Return the [X, Y] coordinate for the center point of the cell that contains the specified text.  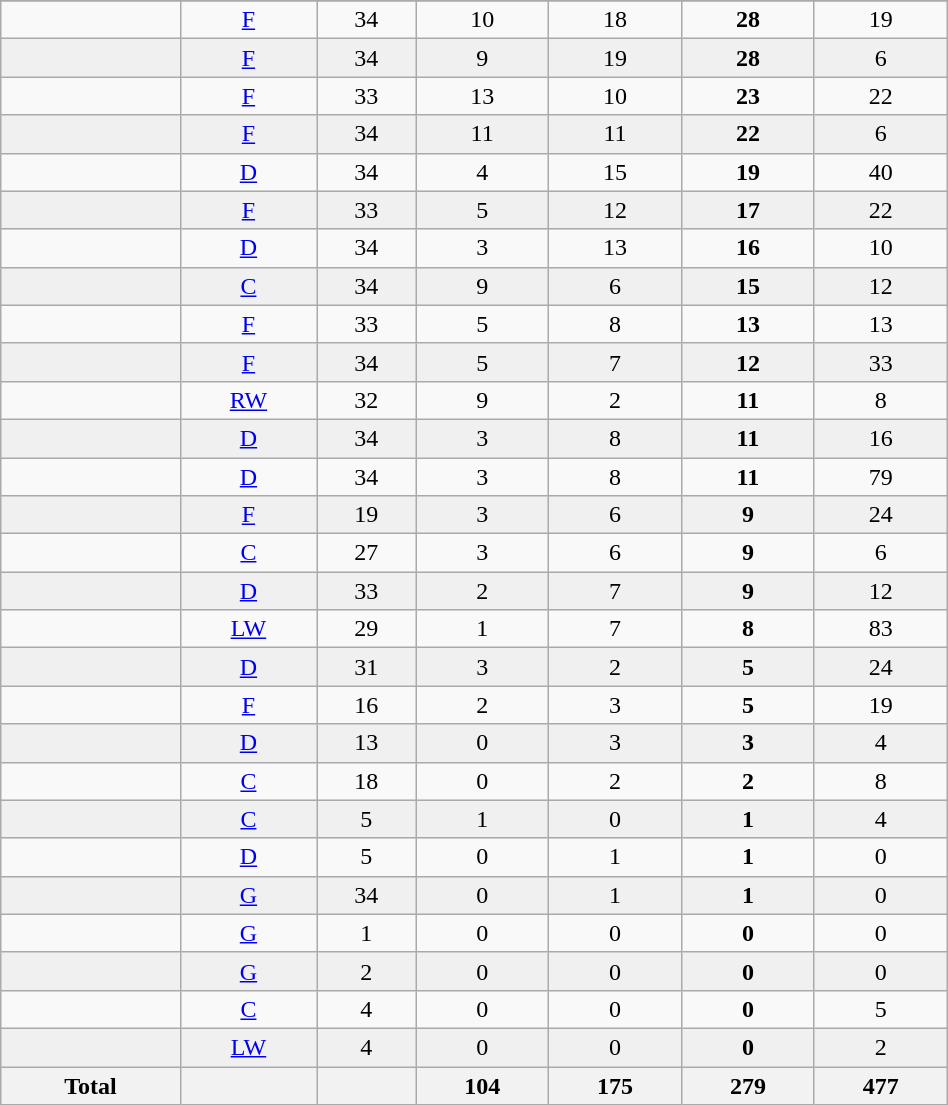
Total [90, 1085]
27 [366, 553]
23 [748, 96]
40 [880, 172]
32 [366, 400]
29 [366, 629]
79 [880, 477]
279 [748, 1085]
477 [880, 1085]
RW [248, 400]
31 [366, 667]
175 [616, 1085]
17 [748, 210]
83 [880, 629]
104 [482, 1085]
